Pinpoint the cell where the given text exists, returning its [X, Y] midpoint coordinate. 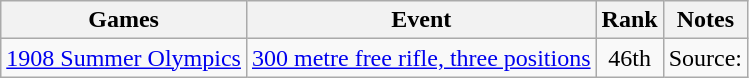
Notes [705, 20]
Rank [630, 20]
Event [421, 20]
Games [124, 20]
1908 Summer Olympics [124, 58]
300 metre free rifle, three positions [421, 58]
46th [630, 58]
Source: [705, 58]
